Extract the [X, Y] coordinate from the center of the cell holding the provided text.  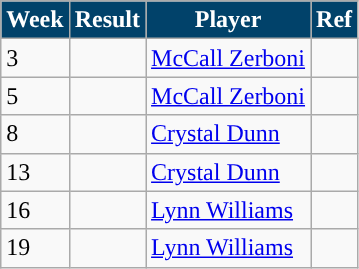
13 [35, 172]
Week [35, 20]
Player [228, 20]
Ref [334, 20]
3 [35, 58]
19 [35, 248]
Result [107, 20]
8 [35, 134]
16 [35, 210]
5 [35, 96]
